Capture the cell that displays the provided text and extract its (X, Y) central coordinate. 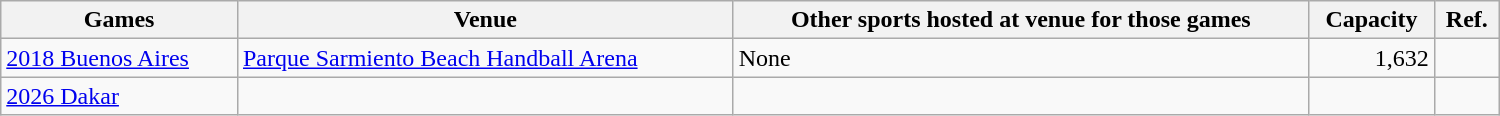
Venue (485, 20)
2026 Dakar (120, 96)
1,632 (1371, 58)
Other sports hosted at venue for those games (1020, 20)
2018 Buenos Aires (120, 58)
Capacity (1371, 20)
Ref. (1466, 20)
Games (120, 20)
None (1020, 58)
Parque Sarmiento Beach Handball Arena (485, 58)
